Pinpoint the cell where the given text exists, returning its [X, Y] midpoint coordinate. 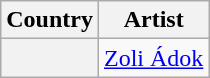
Zoli Ádok [153, 58]
Artist [153, 20]
Country [50, 20]
